Scan for the cell matching the given text and deliver its (X, Y) coordinate at center. 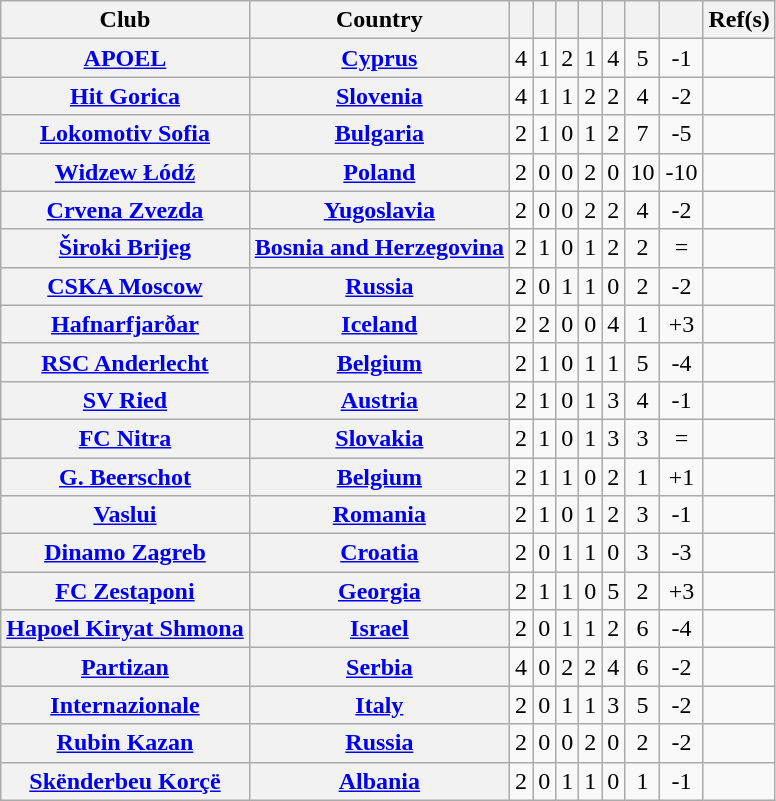
Lokomotiv Sofia (125, 134)
Ref(s) (739, 20)
Iceland (379, 324)
Slovakia (379, 438)
Internazionale (125, 705)
Crvena Zvezda (125, 210)
Croatia (379, 553)
Austria (379, 400)
Georgia (379, 591)
Bulgaria (379, 134)
Israel (379, 629)
Cyprus (379, 58)
Široki Brijeg (125, 248)
Serbia (379, 667)
Widzew Łódź (125, 172)
Italy (379, 705)
G. Beerschot (125, 477)
Dinamo Zagreb (125, 553)
Country (379, 20)
-3 (682, 553)
Bosnia and Herzegovina (379, 248)
FC Zestaponi (125, 591)
Poland (379, 172)
Romania (379, 515)
Albania (379, 781)
Partizan (125, 667)
7 (642, 134)
10 (642, 172)
Vaslui (125, 515)
Skënderbeu Korçë (125, 781)
APOEL (125, 58)
+1 (682, 477)
Hapoel Kiryat Shmona (125, 629)
Hit Gorica (125, 96)
Club (125, 20)
CSKA Moscow (125, 286)
-5 (682, 134)
RSC Anderlecht (125, 362)
SV Ried (125, 400)
Rubin Kazan (125, 743)
-10 (682, 172)
Slovenia (379, 96)
Hafnarfjarðar (125, 324)
Yugoslavia (379, 210)
FC Nitra (125, 438)
